Detect which cell encompasses the target text, then output its [x, y] center coordinate. 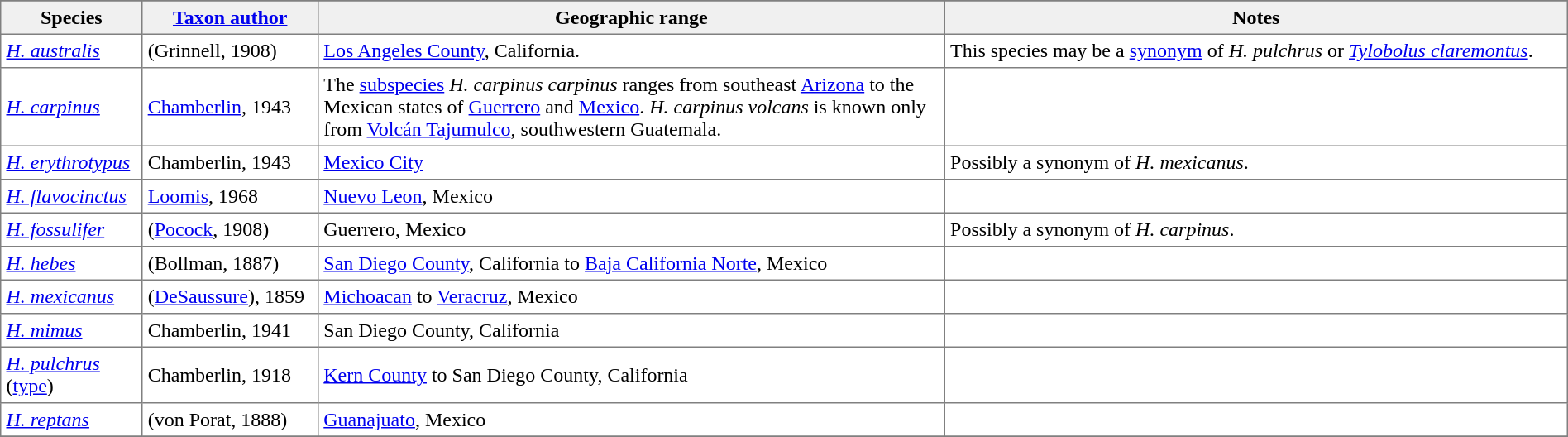
Kern County to San Diego County, California [632, 375]
H. hebes [71, 263]
Taxon author [230, 17]
H. erythrotypus [71, 162]
San Diego County, California [632, 330]
San Diego County, California to Baja California Norte, Mexico [632, 263]
H. mexicanus [71, 296]
(Grinnell, 1908) [230, 50]
H. fossulifer [71, 229]
H. pulchrus (type) [71, 375]
Mexico City [632, 162]
H. reptans [71, 420]
(Bollman, 1887) [230, 263]
(von Porat, 1888) [230, 420]
Guanajuato, Mexico [632, 420]
Nuevo Leon, Mexico [632, 196]
Geographic range [632, 17]
H. carpinus [71, 107]
Los Angeles County, California. [632, 50]
H. australis [71, 50]
Possibly a synonym of H. mexicanus. [1255, 162]
(DeSaussure), 1859 [230, 296]
H. mimus [71, 330]
Possibly a synonym of H. carpinus. [1255, 229]
This species may be a synonym of H. pulchrus or Tylobolus claremontus. [1255, 50]
(Pocock, 1908) [230, 229]
Chamberlin, 1918 [230, 375]
Species [71, 17]
H. flavocinctus [71, 196]
Notes [1255, 17]
Michoacan to Veracruz, Mexico [632, 296]
Chamberlin, 1941 [230, 330]
Loomis, 1968 [230, 196]
Guerrero, Mexico [632, 229]
